Find where the given text appears and provide that cell's center as [x, y] coordinate. 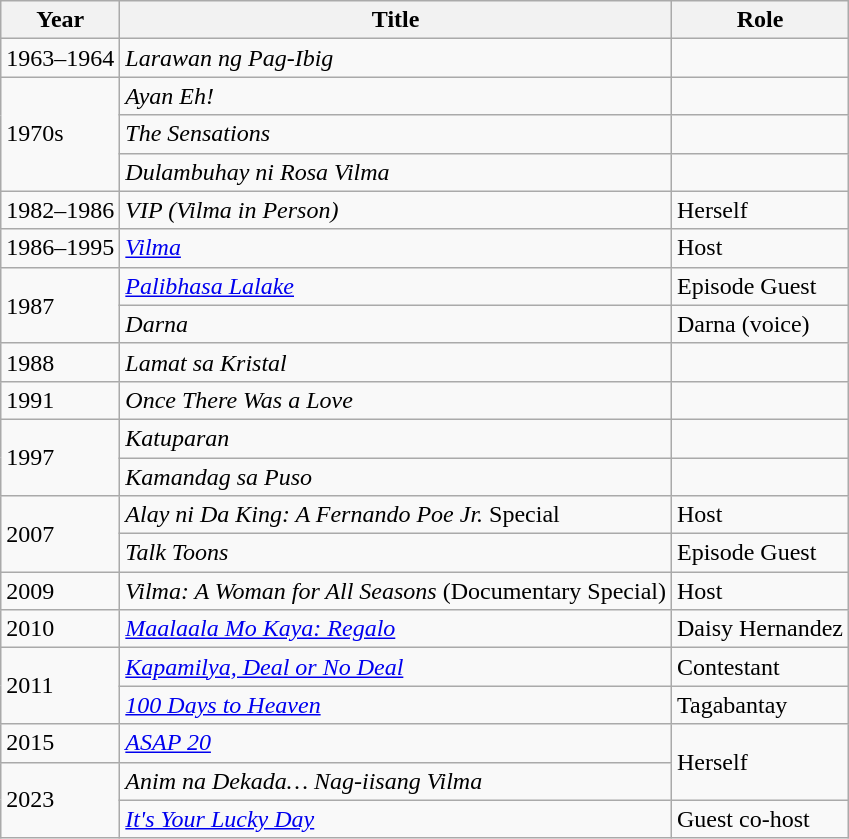
1988 [60, 362]
Palibhasa Lalake [396, 286]
Kapamilya, Deal or No Deal [396, 667]
2011 [60, 686]
2023 [60, 800]
Larawan ng Pag-Ibig [396, 58]
Darna [396, 324]
Daisy Hernandez [760, 629]
2007 [60, 534]
100 Days to Heaven [396, 705]
It's Your Lucky Day [396, 819]
Once There Was a Love [396, 400]
Maalaala Mo Kaya: Regalo [396, 629]
The Sensations [396, 134]
Darna (voice) [760, 324]
Tagabantay [760, 705]
Alay ni Da King: A Fernando Poe Jr. Special [396, 515]
Katuparan [396, 438]
Lamat sa Kristal [396, 362]
Talk Toons [396, 553]
2010 [60, 629]
1970s [60, 134]
ASAP 20 [396, 743]
1982–1986 [60, 210]
Vilma: A Woman for All Seasons (Documentary Special) [396, 591]
Title [396, 20]
Anim na Dekada… Nag-iisang Vilma [396, 781]
2009 [60, 591]
1963–1964 [60, 58]
Kamandag sa Puso [396, 477]
Guest co-host [760, 819]
Contestant [760, 667]
2015 [60, 743]
1987 [60, 305]
Vilma [396, 248]
1997 [60, 457]
Year [60, 20]
VIP (Vilma in Person) [396, 210]
Dulambuhay ni Rosa Vilma [396, 172]
Ayan Eh! [396, 96]
1991 [60, 400]
Role [760, 20]
1986–1995 [60, 248]
